Scan for the cell matching the given text and deliver its (x, y) coordinate at center. 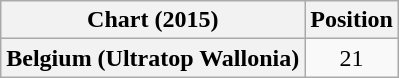
Chart (2015) (153, 20)
Belgium (Ultratop Wallonia) (153, 58)
Position (352, 20)
21 (352, 58)
